From the cell containing the given text, extract its center point as (x, y) coordinate. 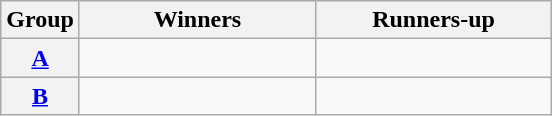
Winners (197, 20)
B (40, 96)
Runners-up (433, 20)
Group (40, 20)
A (40, 58)
